Identify which cell holds the provided text, then report its [X, Y] central coordinate. 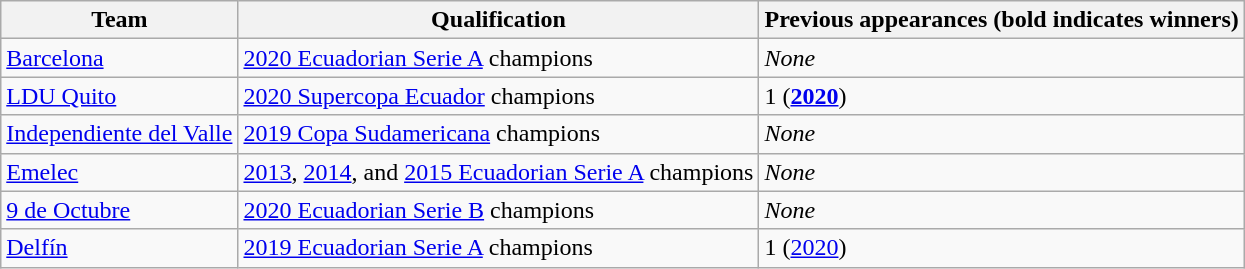
Previous appearances (bold indicates winners) [1002, 20]
Team [120, 20]
2019 Copa Sudamericana champions [498, 134]
2020 Supercopa Ecuador champions [498, 96]
2019 Ecuadorian Serie A champions [498, 248]
Independiente del Valle [120, 134]
9 de Octubre [120, 210]
Barcelona [120, 58]
Delfín [120, 248]
2013, 2014, and 2015 Ecuadorian Serie A champions [498, 172]
Qualification [498, 20]
2020 Ecuadorian Serie B champions [498, 210]
2020 Ecuadorian Serie A champions [498, 58]
LDU Quito [120, 96]
Emelec [120, 172]
